Capture the cell that displays the provided text and extract its (X, Y) central coordinate. 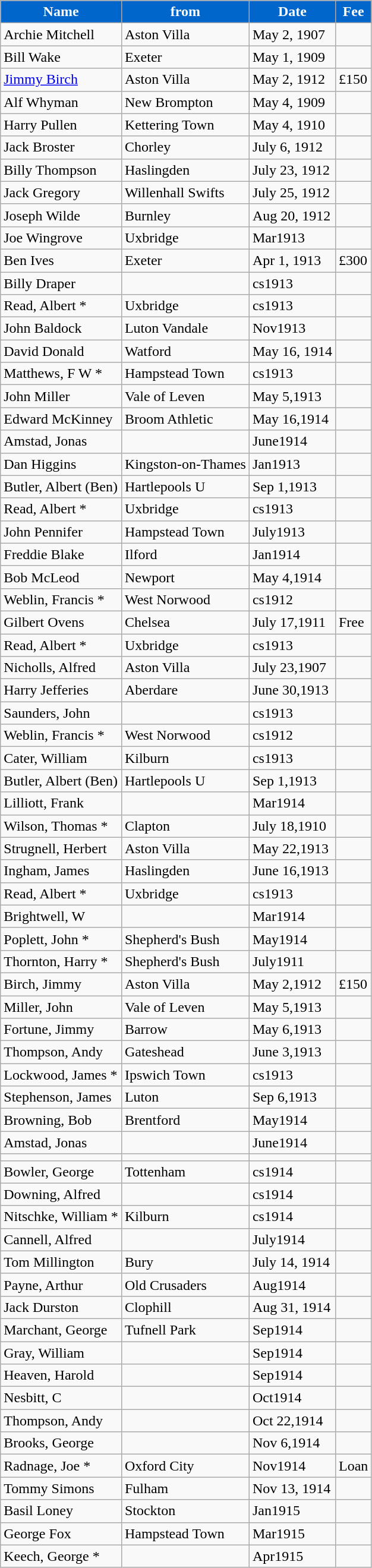
Loan (353, 1466)
July 18,1910 (292, 826)
Nov 13, 1914 (292, 1488)
Jan1914 (292, 554)
June 30,1913 (292, 690)
Jack Broster (61, 147)
Tottenham (185, 1172)
Stockton (185, 1511)
Edward McKinney (61, 419)
Kingston-on-Thames (185, 464)
Oxford City (185, 1466)
Dan Higgins (61, 464)
Browning, Bob (61, 1120)
Free (353, 622)
Brooks, George (61, 1443)
Billy Draper (61, 283)
Gray, William (61, 1353)
Willenhall Swifts (185, 193)
Billy Thompson (61, 170)
Date (292, 12)
Keech, George * (61, 1556)
Miller, John (61, 1007)
Jan1915 (292, 1511)
Cater, William (61, 758)
Bowler, George (61, 1172)
Harry Pullen (61, 125)
May 16,1914 (292, 419)
May 4, 1910 (292, 125)
Mar1913 (292, 238)
John Miller (61, 396)
July 14, 1914 (292, 1262)
Tufnell Park (185, 1330)
Nov 6,1914 (292, 1443)
from (185, 12)
Aberdare (185, 690)
May 4, 1909 (292, 102)
May 6,1913 (292, 1030)
Aug 20, 1912 (292, 215)
Bill Wake (61, 57)
Nitschke, William * (61, 1217)
Oct 22,1914 (292, 1421)
New Brompton (185, 102)
Name (61, 12)
George Fox (61, 1534)
Radnage, Joe * (61, 1466)
July 23, 1912 (292, 170)
Aug1914 (292, 1285)
Ilford (185, 554)
Brightwell, W (61, 916)
July 6, 1912 (292, 147)
Chorley (185, 147)
July 17,1911 (292, 622)
John Pennifer (61, 532)
May 2, 1907 (292, 34)
£300 (353, 260)
July1911 (292, 961)
Fulham (185, 1488)
May 2, 1912 (292, 80)
May 1, 1909 (292, 57)
Nov1914 (292, 1466)
Nov1913 (292, 329)
Apr1915 (292, 1556)
Fortune, Jimmy (61, 1030)
July1913 (292, 532)
May 22,1913 (292, 848)
David Donald (61, 351)
July1914 (292, 1239)
Ingham, James (61, 871)
Basil Loney (61, 1511)
Apr 1, 1913 (292, 260)
Luton Vandale (185, 329)
Wilson, Thomas * (61, 826)
Clophill (185, 1307)
Jack Gregory (61, 193)
Luton (185, 1097)
June 16,1913 (292, 871)
Aug 31, 1914 (292, 1307)
Watford (185, 351)
Alf Whyman (61, 102)
Lockwood, James * (61, 1075)
Nesbitt, C (61, 1398)
May 2,1912 (292, 984)
Payne, Arthur (61, 1285)
Ben Ives (61, 260)
Downing, Alfred (61, 1194)
John Baldock (61, 329)
May 16, 1914 (292, 351)
May 4,1914 (292, 577)
Kettering Town (185, 125)
Strugnell, Herbert (61, 848)
Fee (353, 12)
Sep 6,1913 (292, 1097)
Burnley (185, 215)
Tommy Simons (61, 1488)
Bury (185, 1262)
Joseph Wilde (61, 215)
Freddie Blake (61, 554)
July 25, 1912 (292, 193)
Broom Athletic (185, 419)
Saunders, John (61, 713)
Jimmy Birch (61, 80)
Old Crusaders (185, 1285)
Harry Jefferies (61, 690)
Clapton (185, 826)
Oct1914 (292, 1398)
Matthews, F W * (61, 374)
Gateshead (185, 1052)
Stephenson, James (61, 1097)
Bob McLeod (61, 577)
Marchant, George (61, 1330)
Cannell, Alfred (61, 1239)
Jack Durston (61, 1307)
Gilbert Ovens (61, 622)
Mar1915 (292, 1534)
Heaven, Harold (61, 1375)
Newport (185, 577)
Chelsea (185, 622)
Ipswich Town (185, 1075)
Thornton, Harry * (61, 961)
July 23,1907 (292, 668)
Jan1913 (292, 464)
Tom Millington (61, 1262)
Birch, Jimmy (61, 984)
Lilliott, Frank (61, 803)
Nicholls, Alfred (61, 668)
Barrow (185, 1030)
Brentford (185, 1120)
Poplett, John * (61, 939)
Joe Wingrove (61, 238)
Archie Mitchell (61, 34)
June 3,1913 (292, 1052)
